Scan for the cell matching the given text and deliver its [x, y] coordinate at center. 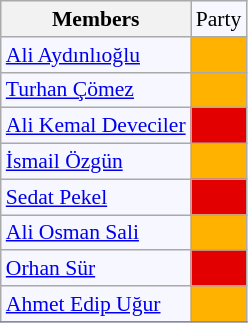
Sedat Pekel [96, 197]
Members [96, 19]
Orhan Sür [96, 269]
İsmail Özgün [96, 162]
Turhan Çömez [96, 90]
Ali Aydınlıoğlu [96, 55]
Party [219, 19]
Ali Osman Sali [96, 233]
Ali Kemal Deveciler [96, 126]
Ahmet Edip Uğur [96, 304]
